From the cell containing the given text, extract its center point as [x, y] coordinate. 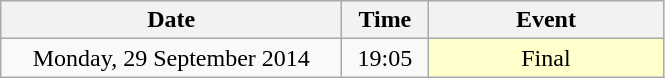
Monday, 29 September 2014 [172, 58]
Date [172, 20]
Final [546, 58]
Time [385, 20]
Event [546, 20]
19:05 [385, 58]
